Output the (X, Y) coordinate of the center of the cell containing the given text.  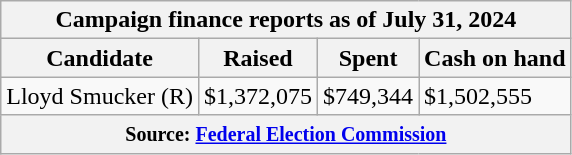
$1,372,075 (258, 96)
Source: Federal Election Commission (286, 134)
$749,344 (368, 96)
Cash on hand (495, 58)
Campaign finance reports as of July 31, 2024 (286, 20)
Raised (258, 58)
Spent (368, 58)
Candidate (100, 58)
$1,502,555 (495, 96)
Lloyd Smucker (R) (100, 96)
